Return the [X, Y] coordinate for the center point of the cell that contains the specified text.  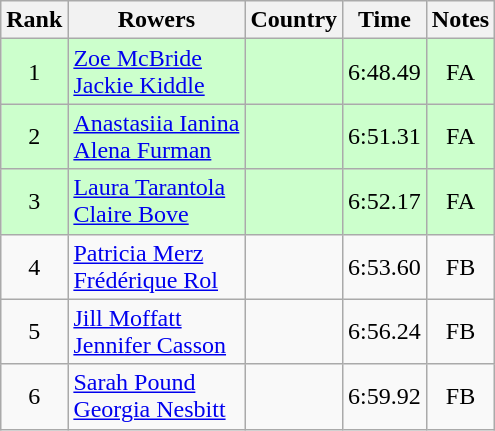
Sarah PoundGeorgia Nesbitt [156, 396]
Time [385, 20]
Rowers [156, 20]
4 [34, 266]
2 [34, 136]
Zoe McBrideJackie Kiddle [156, 72]
6:51.31 [385, 136]
Patricia MerzFrédérique Rol [156, 266]
Country [294, 20]
6:53.60 [385, 266]
3 [34, 202]
6:48.49 [385, 72]
Jill MoffattJennifer Casson [156, 332]
Rank [34, 20]
Anastasiia IaninaAlena Furman [156, 136]
6 [34, 396]
6:56.24 [385, 332]
6:52.17 [385, 202]
Notes [460, 20]
1 [34, 72]
5 [34, 332]
Laura TarantolaClaire Bove [156, 202]
6:59.92 [385, 396]
